Return (X, Y) of the center of cell containing provided text 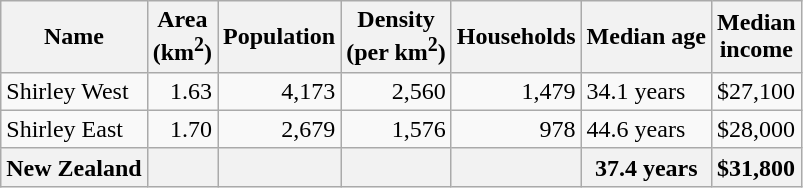
New Zealand (74, 167)
44.6 years (646, 129)
Population (280, 37)
$28,000 (756, 129)
Median age (646, 37)
Shirley East (74, 129)
1.70 (182, 129)
1,576 (396, 129)
1,479 (516, 91)
$27,100 (756, 91)
Shirley West (74, 91)
1.63 (182, 91)
Households (516, 37)
Name (74, 37)
2,560 (396, 91)
Medianincome (756, 37)
2,679 (280, 129)
4,173 (280, 91)
Area(km2) (182, 37)
37.4 years (646, 167)
Density(per km2) (396, 37)
978 (516, 129)
$31,800 (756, 167)
34.1 years (646, 91)
